Search for the cell housing the specified text and yield its (X, Y) center coordinate. 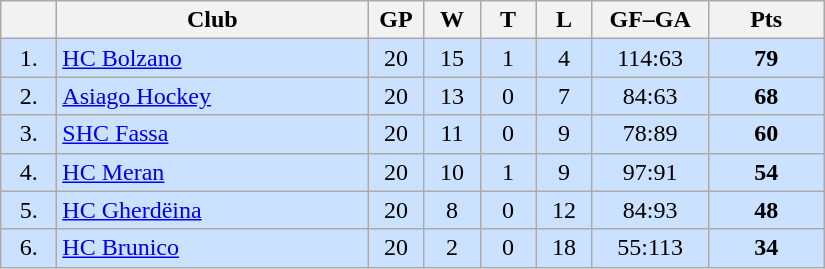
HC Bolzano (212, 58)
L (564, 20)
Pts (766, 20)
6. (29, 248)
8 (452, 210)
84:93 (650, 210)
15 (452, 58)
Asiago Hockey (212, 96)
SHC Fassa (212, 134)
78:89 (650, 134)
4. (29, 172)
W (452, 20)
GF–GA (650, 20)
55:113 (650, 248)
HC Gherdëina (212, 210)
79 (766, 58)
4 (564, 58)
34 (766, 248)
7 (564, 96)
11 (452, 134)
68 (766, 96)
60 (766, 134)
84:63 (650, 96)
GP (396, 20)
10 (452, 172)
13 (452, 96)
48 (766, 210)
54 (766, 172)
HC Brunico (212, 248)
18 (564, 248)
12 (564, 210)
5. (29, 210)
T (508, 20)
Club (212, 20)
2. (29, 96)
HC Meran (212, 172)
3. (29, 134)
1. (29, 58)
2 (452, 248)
97:91 (650, 172)
114:63 (650, 58)
